Determine the (X, Y) coordinate at the center of the cell enclosing the given text.  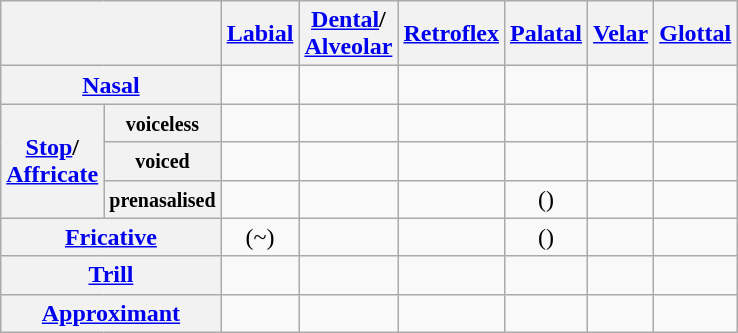
(~) (260, 237)
prenasalised (162, 199)
Glottal (696, 34)
voiced (162, 161)
voiceless (162, 123)
Stop/Affricate (52, 161)
Labial (260, 34)
Dental/Alveolar (348, 34)
Nasal (111, 85)
Velar (621, 34)
Trill (111, 275)
Fricative (111, 237)
Approximant (111, 313)
Palatal (546, 34)
Retroflex (452, 34)
